Scan for the cell matching the given text and deliver its [X, Y] coordinate at center. 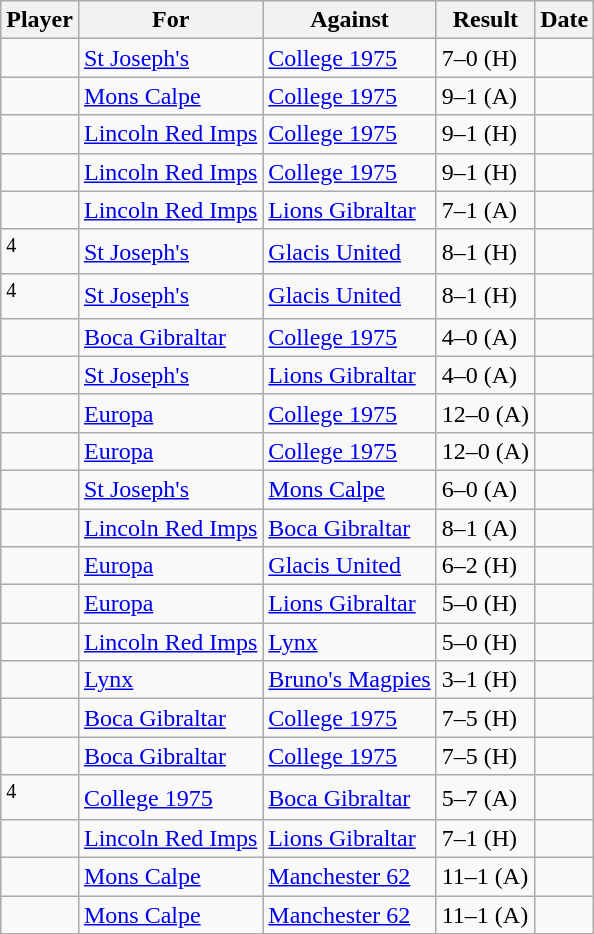
9–1 (A) [485, 96]
3–1 (H) [485, 680]
For [170, 20]
7–0 (H) [485, 58]
Date [564, 20]
6–0 (A) [485, 489]
7–1 (A) [485, 210]
Player [40, 20]
5–7 (A) [485, 798]
6–2 (H) [485, 566]
Result [485, 20]
Bruno's Magpies [350, 680]
7–1 (H) [485, 839]
8–1 (A) [485, 528]
Against [350, 20]
